Return [X, Y] of the center of cell containing provided text 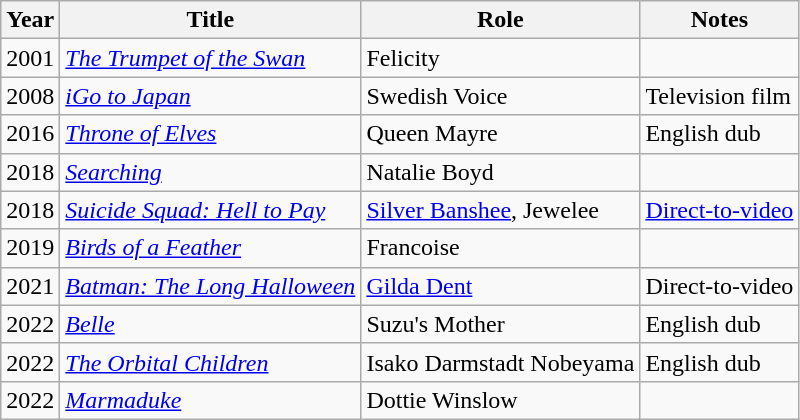
Silver Banshee, Jewelee [500, 210]
Swedish Voice [500, 96]
The Orbital Children [210, 362]
2008 [30, 96]
The Trumpet of the Swan [210, 58]
Suzu's Mother [500, 324]
Title [210, 20]
Gilda Dent [500, 286]
Dottie Winslow [500, 400]
iGo to Japan [210, 96]
Belle [210, 324]
Television film [720, 96]
Role [500, 20]
Year [30, 20]
Birds of a Feather [210, 248]
2001 [30, 58]
Isako Darmstadt Nobeyama [500, 362]
Francoise [500, 248]
Searching [210, 172]
2021 [30, 286]
2016 [30, 134]
Suicide Squad: Hell to Pay [210, 210]
Natalie Boyd [500, 172]
Notes [720, 20]
Batman: The Long Halloween [210, 286]
Throne of Elves [210, 134]
Queen Mayre [500, 134]
Marmaduke [210, 400]
2019 [30, 248]
Felicity [500, 58]
